Provide the (X, Y) coordinate of the cell's center where the given text is located.  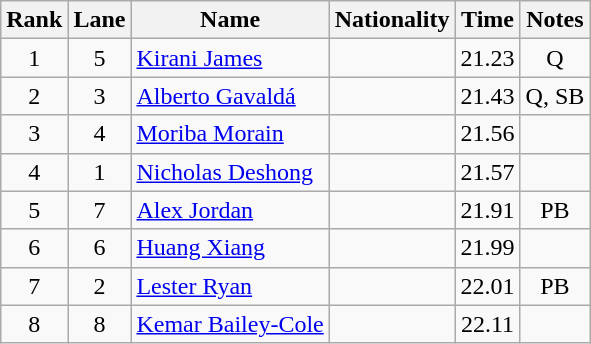
Moriba Morain (230, 134)
Time (488, 20)
Alex Jordan (230, 210)
Nicholas Deshong (230, 172)
Notes (555, 20)
21.57 (488, 172)
Kirani James (230, 58)
Name (230, 20)
Nationality (392, 20)
21.43 (488, 96)
Huang Xiang (230, 248)
Q, SB (555, 96)
22.11 (488, 324)
Kemar Bailey-Cole (230, 324)
21.23 (488, 58)
21.91 (488, 210)
22.01 (488, 286)
21.56 (488, 134)
Q (555, 58)
Alberto Gavaldá (230, 96)
21.99 (488, 248)
Lane (100, 20)
Rank (34, 20)
Lester Ryan (230, 286)
